Scan for the cell matching the given text and deliver its [X, Y] coordinate at center. 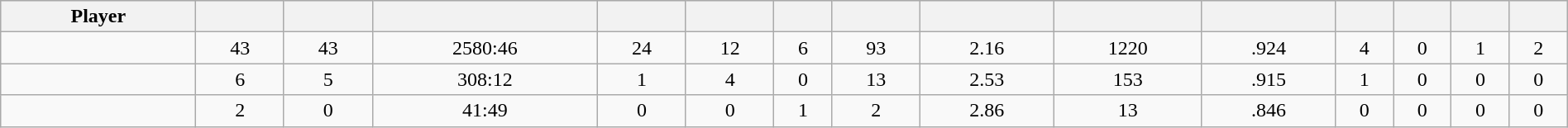
2.86 [987, 111]
.915 [1269, 79]
.924 [1269, 48]
2.16 [987, 48]
2.53 [987, 79]
2580:46 [485, 48]
24 [642, 48]
153 [1128, 79]
93 [877, 48]
.846 [1269, 111]
308:12 [485, 79]
41:49 [485, 111]
1220 [1128, 48]
12 [729, 48]
5 [327, 79]
Player [98, 17]
